Extract the [x, y] coordinate from the center of the cell holding the provided text.  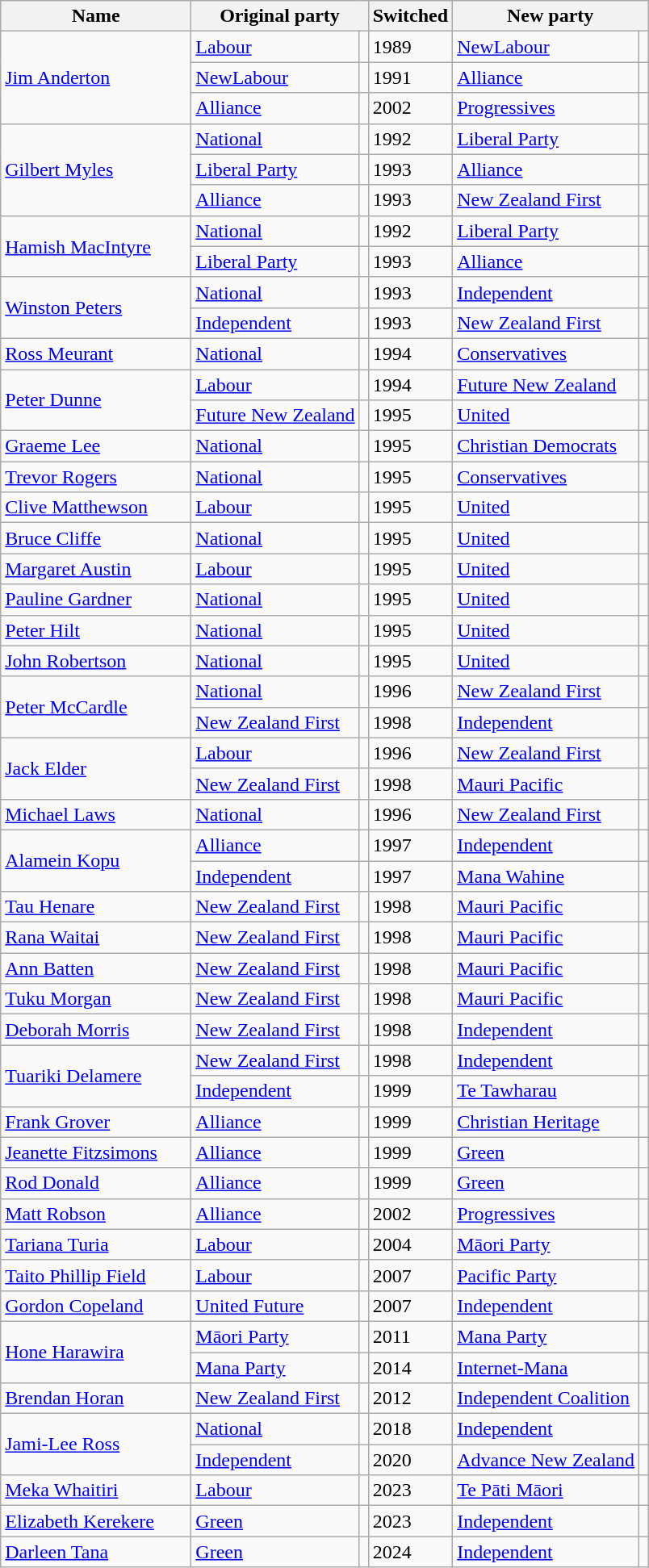
Te Tawharau [546, 1091]
2020 [410, 1460]
Brendan Horan [96, 1399]
Ann Batten [96, 968]
Deborah Morris [96, 1030]
Tuku Morgan [96, 999]
Peter Hilt [96, 630]
Trevor Rogers [96, 477]
Name [96, 16]
2024 [410, 1552]
Ross Meurant [96, 353]
Rana Waitai [96, 938]
United Future [275, 1306]
Peter Dunne [96, 400]
Meka Whaitiri [96, 1491]
Michael Laws [96, 814]
Jami-Lee Ross [96, 1445]
2012 [410, 1399]
Christian Democrats [546, 446]
Taito Phillip Field [96, 1275]
Gordon Copeland [96, 1306]
John Robertson [96, 661]
Hamish MacIntyre [96, 246]
2018 [410, 1429]
Christian Heritage [546, 1122]
Elizabeth Kerekere [96, 1521]
Peter McCardle [96, 707]
Rod Donald [96, 1183]
Frank Grover [96, 1122]
Advance New Zealand [546, 1460]
Internet-Mana [546, 1368]
Jack Elder [96, 768]
Gilbert Myles [96, 169]
Tariana Turia [96, 1244]
Matt Robson [96, 1214]
2004 [410, 1244]
Independent Coalition [546, 1399]
Hone Harawira [96, 1352]
Switched [410, 16]
Tuariki Delamere [96, 1076]
Pauline Gardner [96, 600]
New party [551, 16]
Bruce Cliffe [96, 538]
Jeanette Fitzsimons [96, 1152]
1991 [410, 77]
Clive Matthewson [96, 508]
Graeme Lee [96, 446]
Tau Henare [96, 907]
Mana Wahine [546, 876]
2011 [410, 1336]
2014 [410, 1368]
Darleen Tana [96, 1552]
Te Pāti Māori [546, 1491]
Pacific Party [546, 1275]
Original party [279, 16]
1989 [410, 47]
Winston Peters [96, 307]
Margaret Austin [96, 569]
Jim Anderton [96, 77]
Alamein Kopu [96, 860]
